For the text-containing cell, return its midpoint in [x, y] coordinate format. 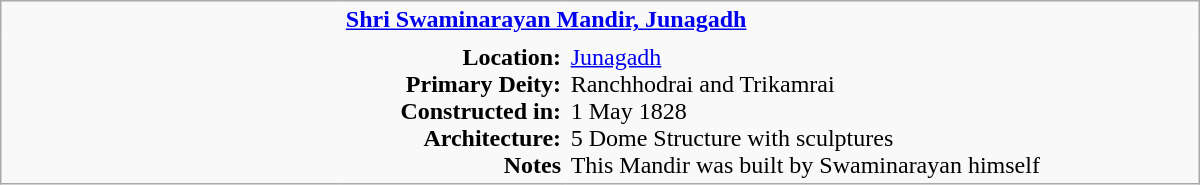
Shri Swaminarayan Mandir, Junagadh [770, 20]
JunagadhRanchhodrai and Trikamrai 1 May 1828 5 Dome Structure with sculpturesThis Mandir was built by Swaminarayan himself [882, 110]
Location: Primary Deity:Constructed in:Architecture:Notes [454, 110]
